Find where the given text appears and provide that cell's center as (X, Y) coordinate. 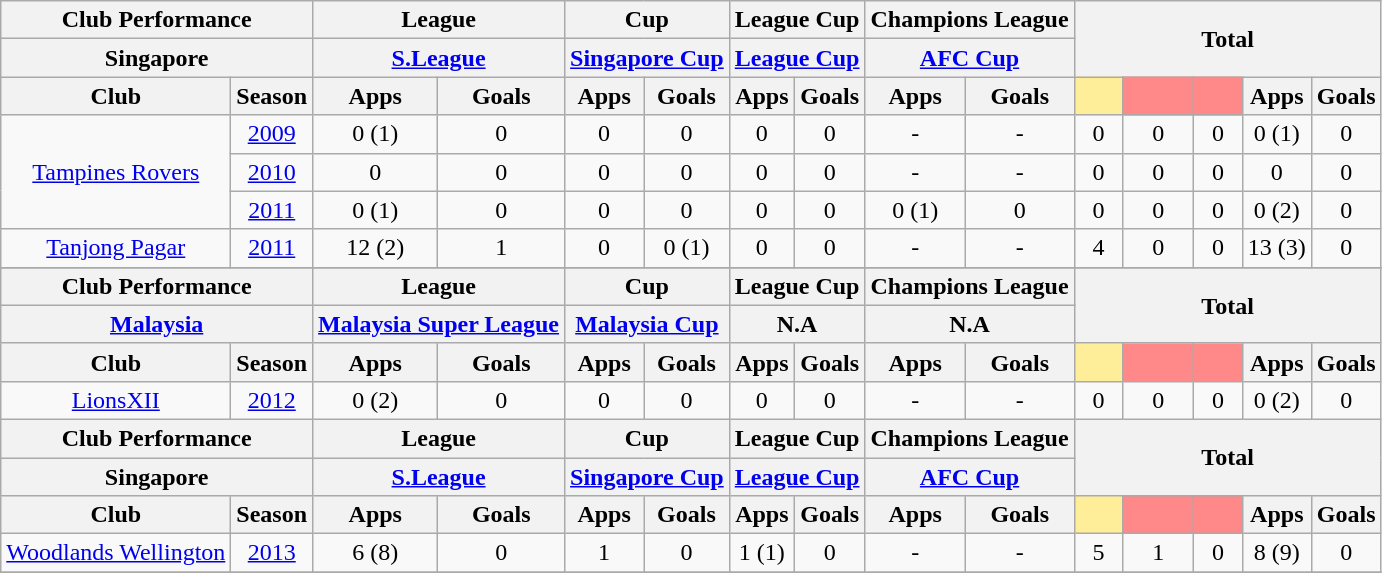
Malaysia Cup (648, 324)
2012 (272, 400)
2009 (272, 134)
Malaysia (157, 324)
1 (1) (762, 553)
12 (2) (376, 248)
8 (9) (1276, 553)
Tanjong Pagar (116, 248)
Woodlands Wellington (116, 553)
2010 (272, 172)
Tampines Rovers (116, 172)
13 (3) (1276, 248)
LionsXII (116, 400)
6 (8) (376, 553)
Malaysia Super League (439, 324)
5 (1098, 553)
2013 (272, 553)
4 (1098, 248)
